Return [X, Y] of the center of cell containing provided text 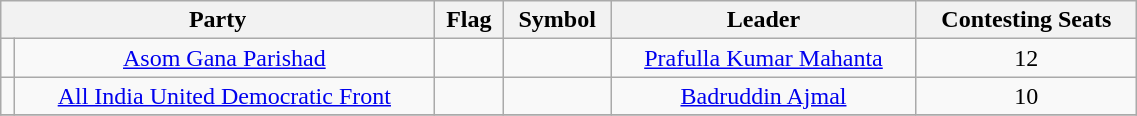
Prafulla Kumar Mahanta [764, 58]
Party [218, 20]
Contesting Seats [1026, 20]
Leader [764, 20]
Flag [468, 20]
Badruddin Ajmal [764, 96]
Symbol [557, 20]
All India United Democratic Front [224, 96]
Asom Gana Parishad [224, 58]
10 [1026, 96]
12 [1026, 58]
